From the cell containing the given text, extract its center point as [X, Y] coordinate. 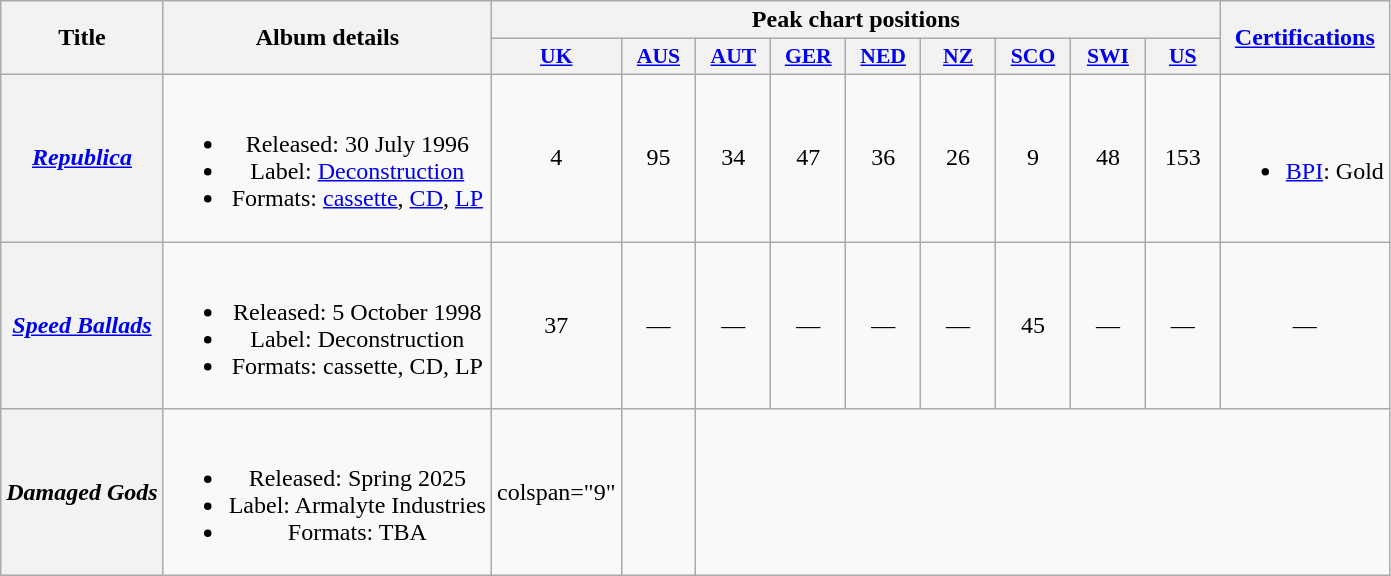
Album details [327, 38]
Republica [82, 158]
GER [808, 57]
BPI: Gold [1304, 158]
9 [1034, 158]
34 [734, 158]
Released: 5 October 1998Label: DeconstructionFormats: cassette, CD, LP [327, 326]
26 [958, 158]
95 [658, 158]
AUT [734, 57]
Speed Ballads [82, 326]
Released: 30 July 1996Label: DeconstructionFormats: cassette, CD, LP [327, 158]
4 [556, 158]
Released: Spring 2025Label: Armalyte IndustriesFormats: TBA [327, 492]
48 [1108, 158]
Title [82, 38]
AUS [658, 57]
NZ [958, 57]
Damaged Gods [82, 492]
US [1182, 57]
47 [808, 158]
SWI [1108, 57]
37 [556, 326]
SCO [1034, 57]
36 [884, 158]
Peak chart positions [856, 20]
45 [1034, 326]
UK [556, 57]
153 [1182, 158]
NED [884, 57]
colspan="9" [556, 492]
Certifications [1304, 38]
